Return [x, y] of the center of cell containing provided text 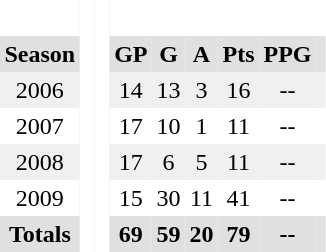
2006 [40, 90]
Pts [238, 54]
14 [131, 90]
59 [168, 234]
2007 [40, 126]
GP [131, 54]
3 [202, 90]
79 [238, 234]
15 [131, 198]
30 [168, 198]
20 [202, 234]
Season [40, 54]
16 [238, 90]
69 [131, 234]
6 [168, 162]
G [168, 54]
13 [168, 90]
5 [202, 162]
2008 [40, 162]
1 [202, 126]
2009 [40, 198]
A [202, 54]
41 [238, 198]
Totals [40, 234]
10 [168, 126]
PPG [288, 54]
